Scan for the cell matching the given text and deliver its (x, y) coordinate at center. 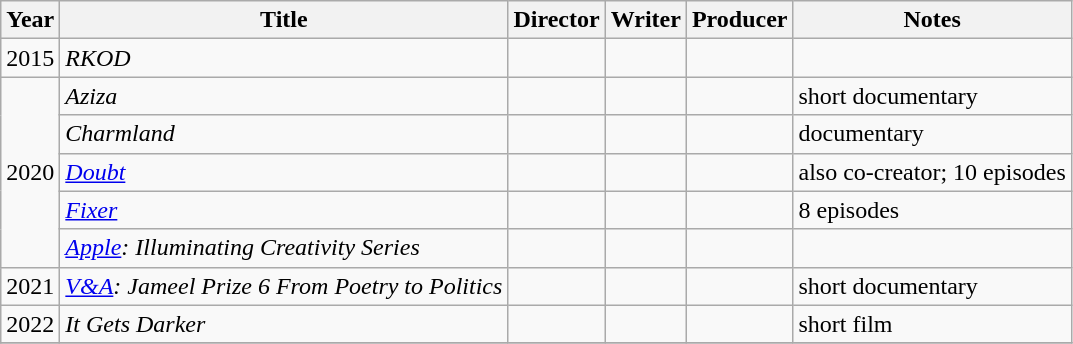
2022 (30, 324)
It Gets Darker (284, 324)
Year (30, 20)
documentary (932, 134)
RKOD (284, 58)
Title (284, 20)
2015 (30, 58)
Doubt (284, 172)
Notes (932, 20)
Charmland (284, 134)
Fixer (284, 210)
2020 (30, 172)
Producer (740, 20)
Director (556, 20)
short film (932, 324)
8 episodes (932, 210)
also co-creator; 10 episodes (932, 172)
Apple: Illuminating Creativity Series (284, 248)
Aziza (284, 96)
Writer (646, 20)
2021 (30, 286)
V&A: Jameel Prize 6 From Poetry to Politics (284, 286)
